Determine the [X, Y] coordinate at the center of the cell enclosing the given text.  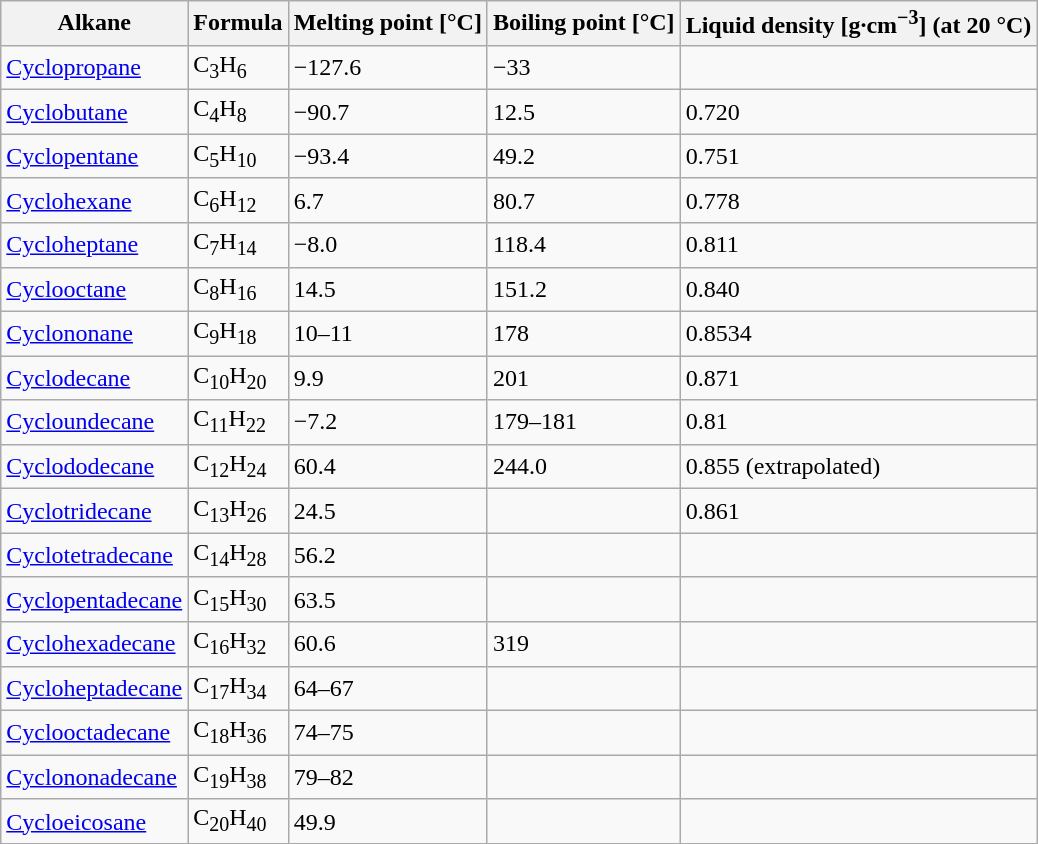
Formula [238, 24]
Cyclodecane [94, 378]
Liquid density [g·cm−3] (at 20 °C) [858, 24]
319 [584, 644]
179–181 [584, 422]
C13H26 [238, 511]
−90.7 [388, 112]
Cyclotridecane [94, 511]
C19H38 [238, 777]
Cycloundecane [94, 422]
0.720 [858, 112]
Cycloheptadecane [94, 688]
0.840 [858, 289]
Cyclononane [94, 333]
Cycloheptane [94, 245]
Cycloeicosane [94, 821]
0.8534 [858, 333]
−33 [584, 67]
C16H32 [238, 644]
C12H24 [238, 466]
−7.2 [388, 422]
C9H18 [238, 333]
0.751 [858, 156]
79–82 [388, 777]
C5H10 [238, 156]
63.5 [388, 599]
244.0 [584, 466]
60.6 [388, 644]
10–11 [388, 333]
Boiling point [°C] [584, 24]
−127.6 [388, 67]
0.871 [858, 378]
60.4 [388, 466]
C10H20 [238, 378]
C15H30 [238, 599]
0.81 [858, 422]
Cyclopentadecane [94, 599]
0.811 [858, 245]
9.9 [388, 378]
C17H34 [238, 688]
151.2 [584, 289]
6.7 [388, 200]
Cyclohexane [94, 200]
178 [584, 333]
0.778 [858, 200]
C3H6 [238, 67]
12.5 [584, 112]
C18H36 [238, 732]
74–75 [388, 732]
Cyclopentane [94, 156]
C11H22 [238, 422]
Cyclotetradecane [94, 555]
201 [584, 378]
49.2 [584, 156]
C7H14 [238, 245]
−93.4 [388, 156]
80.7 [584, 200]
C4H8 [238, 112]
118.4 [584, 245]
Alkane [94, 24]
C6H12 [238, 200]
C14H28 [238, 555]
C20H40 [238, 821]
Cyclobutane [94, 112]
Cyclooctane [94, 289]
56.2 [388, 555]
Cyclopropane [94, 67]
Cyclononadecane [94, 777]
64–67 [388, 688]
C8H16 [238, 289]
−8.0 [388, 245]
0.861 [858, 511]
24.5 [388, 511]
Cyclododecane [94, 466]
Melting point [°C] [388, 24]
49.9 [388, 821]
Cyclohexadecane [94, 644]
0.855 (extrapolated) [858, 466]
Cyclooctadecane [94, 732]
14.5 [388, 289]
